Scan for the cell matching the given text and deliver its (x, y) coordinate at center. 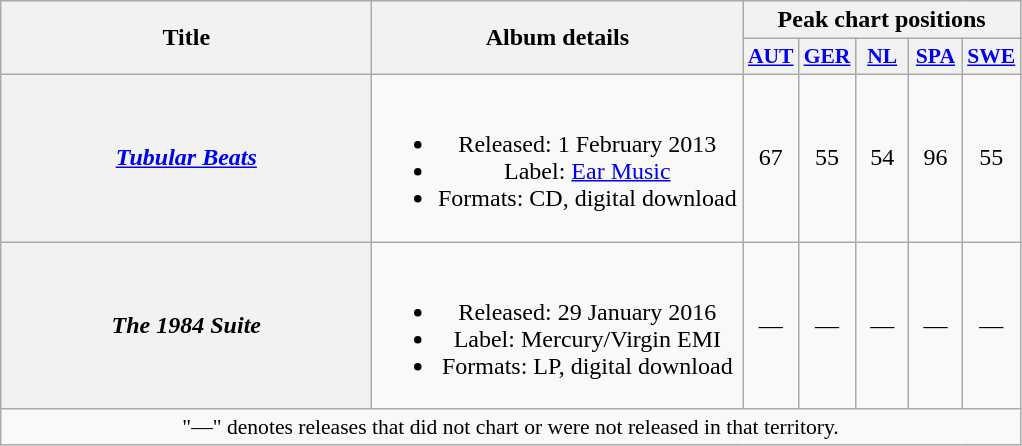
GER (828, 57)
AUT (771, 57)
67 (771, 158)
The 1984 Suite (186, 326)
54 (882, 158)
Title (186, 38)
Peak chart positions (882, 20)
Released: 29 January 2016Label: Mercury/Virgin EMIFormats: LP, digital download (558, 326)
Released: 1 February 2013Label: Ear MusicFormats: CD, digital download (558, 158)
96 (936, 158)
SWE (991, 57)
Album details (558, 38)
SPA (936, 57)
Tubular Beats (186, 158)
NL (882, 57)
"—" denotes releases that did not chart or were not released in that territory. (511, 427)
